From the cell containing the given text, extract its center point as (X, Y) coordinate. 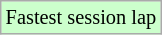
Fastest session lap (81, 17)
